Provide the [X, Y] coordinate of the cell's center where the given text is located.  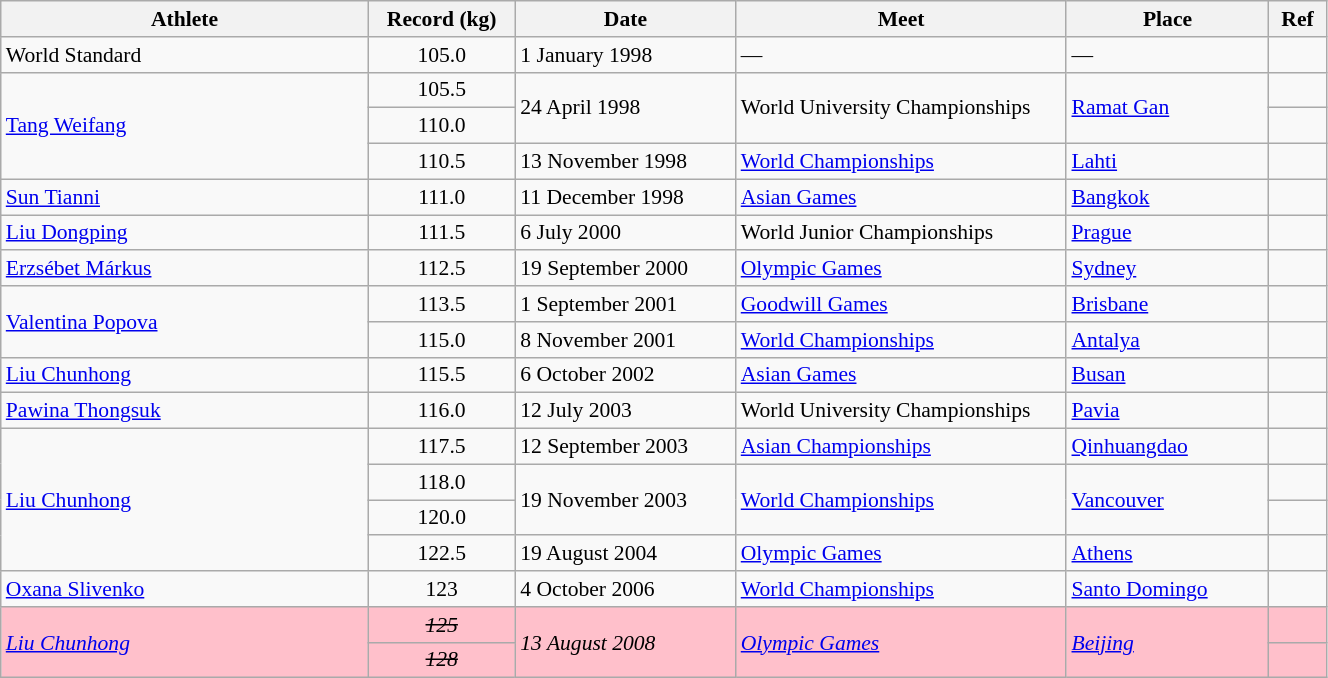
Tang Weifang [184, 126]
Erzsébet Márkus [184, 269]
Ramat Gan [1167, 108]
8 November 2001 [625, 340]
4 October 2006 [625, 589]
World Standard [184, 55]
112.5 [442, 269]
116.0 [442, 411]
Athens [1167, 554]
105.5 [442, 90]
13 August 2008 [625, 642]
115.0 [442, 340]
12 July 2003 [625, 411]
1 January 1998 [625, 55]
Sydney [1167, 269]
Record (kg) [442, 19]
Date [625, 19]
128 [442, 660]
19 November 2003 [625, 500]
World Junior Championships [902, 233]
19 September 2000 [625, 269]
Brisbane [1167, 304]
Goodwill Games [902, 304]
Place [1167, 19]
11 December 1998 [625, 197]
Santo Domingo [1167, 589]
123 [442, 589]
Antalya [1167, 340]
115.5 [442, 375]
111.5 [442, 233]
Sun Tianni [184, 197]
Athlete [184, 19]
6 July 2000 [625, 233]
13 November 1998 [625, 162]
19 August 2004 [625, 554]
24 April 1998 [625, 108]
118.0 [442, 482]
1 September 2001 [625, 304]
Meet [902, 19]
117.5 [442, 447]
Pavia [1167, 411]
Prague [1167, 233]
Busan [1167, 375]
Beijing [1167, 642]
Vancouver [1167, 500]
110.0 [442, 126]
12 September 2003 [625, 447]
Ref [1298, 19]
122.5 [442, 554]
Oxana Slivenko [184, 589]
Liu Dongping [184, 233]
125 [442, 625]
Qinhuangdao [1167, 447]
113.5 [442, 304]
Pawina Thongsuk [184, 411]
105.0 [442, 55]
Bangkok [1167, 197]
6 October 2002 [625, 375]
111.0 [442, 197]
110.5 [442, 162]
Lahti [1167, 162]
Valentina Popova [184, 322]
Asian Championships [902, 447]
120.0 [442, 518]
